For the text-containing cell, return its midpoint in (X, Y) coordinate format. 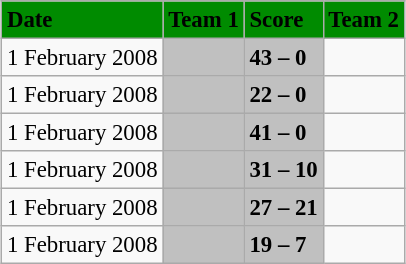
Team 1 (204, 20)
31 – 10 (284, 170)
27 – 21 (284, 208)
Score (284, 20)
Team 2 (364, 20)
19 – 7 (284, 245)
22 – 0 (284, 95)
Date (82, 20)
43 – 0 (284, 57)
41 – 0 (284, 133)
